Provide the [X, Y] coordinate of the cell's center where the given text is located.  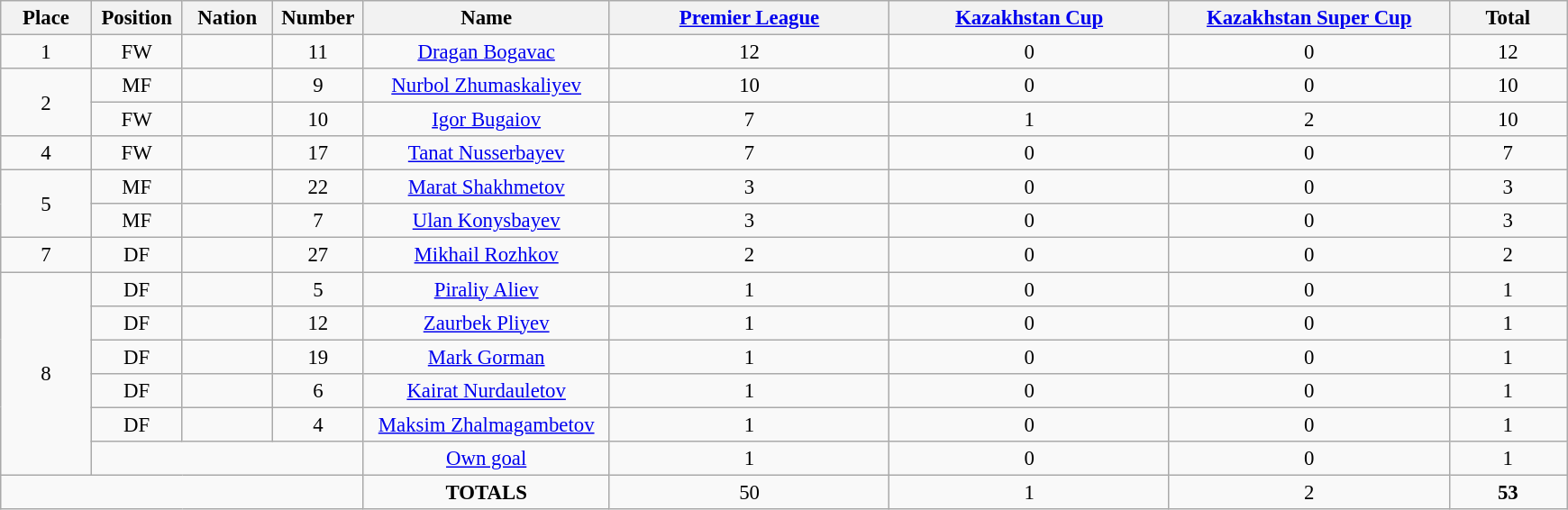
Mark Gorman [487, 357]
53 [1509, 492]
9 [319, 86]
Dragan Bogavac [487, 52]
Kairat Nurdauletov [487, 390]
Total [1509, 18]
6 [319, 390]
Tanat Nusserbayev [487, 153]
Kazakhstan Super Cup [1308, 18]
22 [319, 187]
19 [319, 357]
Piraliy Aliev [487, 289]
Position [137, 18]
Name [487, 18]
Ulan Konysbayev [487, 221]
Igor Bugaiov [487, 120]
Nurbol Zhumaskaliyev [487, 86]
17 [319, 153]
Marat Shakhmetov [487, 187]
Nation [227, 18]
Mikhail Rozhkov [487, 255]
TOTALS [487, 492]
Premier League [750, 18]
Kazakhstan Cup [1029, 18]
Own goal [487, 459]
50 [750, 492]
11 [319, 52]
27 [319, 255]
Zaurbek Pliyev [487, 323]
Number [319, 18]
Maksim Zhalmagambetov [487, 424]
Place [47, 18]
8 [47, 374]
